Pinpoint the cell where the given text exists, returning its [X, Y] midpoint coordinate. 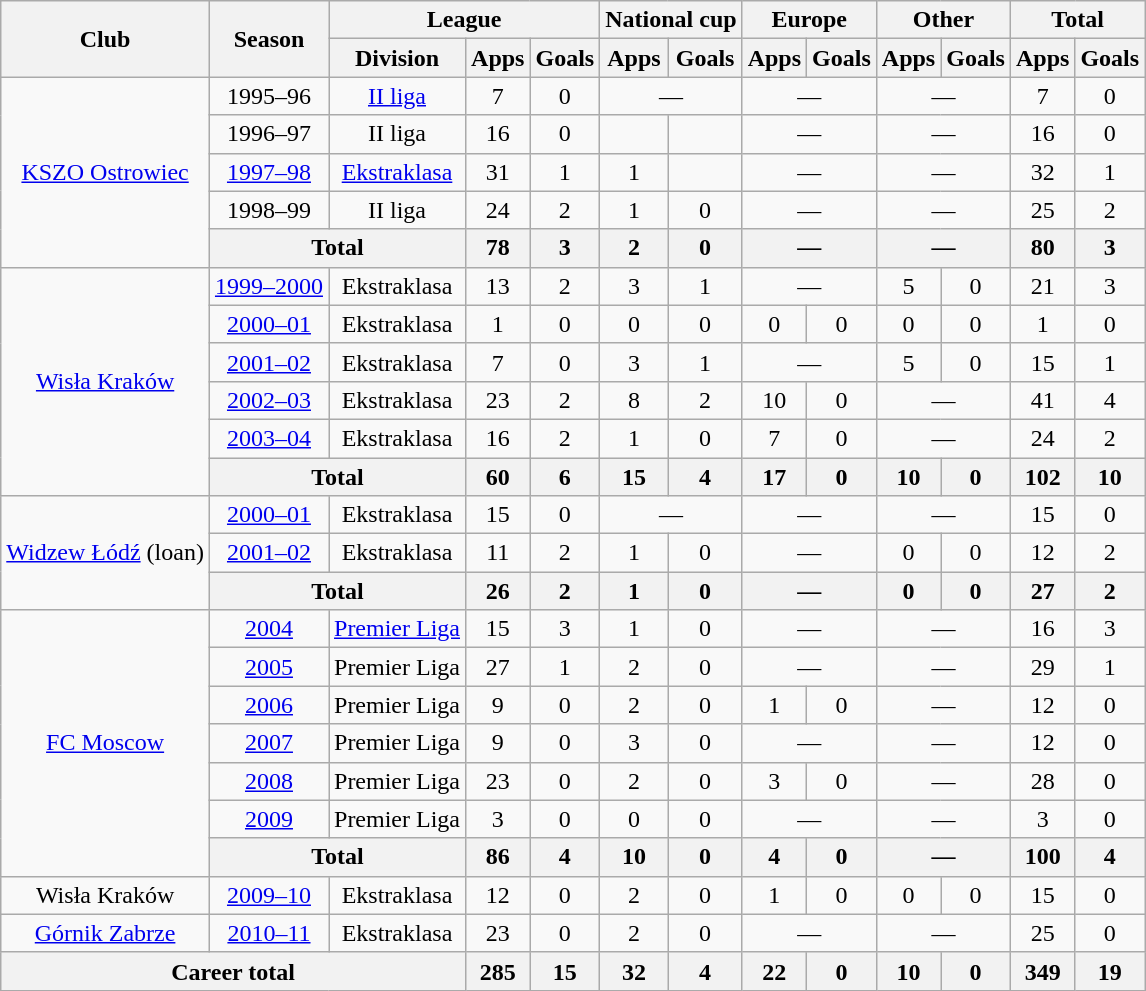
Season [268, 39]
2004 [268, 629]
2009 [268, 819]
2009–10 [268, 895]
Club [106, 39]
Widzew Łódź (loan) [106, 553]
29 [1042, 667]
2002–03 [268, 400]
13 [498, 286]
26 [498, 591]
349 [1042, 971]
60 [498, 477]
Górnik Zabrze [106, 933]
1999–2000 [268, 286]
78 [498, 248]
1997–98 [268, 172]
Division [396, 58]
21 [1042, 286]
31 [498, 172]
17 [774, 477]
Europe [809, 20]
FC Moscow [106, 743]
80 [1042, 248]
2006 [268, 705]
100 [1042, 857]
6 [565, 477]
86 [498, 857]
8 [634, 400]
National cup [671, 20]
11 [498, 553]
22 [774, 971]
28 [1042, 781]
Other [943, 20]
2003–04 [268, 438]
KSZO Ostrowiec [106, 172]
102 [1042, 477]
League [464, 20]
1995–96 [268, 96]
41 [1042, 400]
2010–11 [268, 933]
2005 [268, 667]
19 [1110, 971]
2008 [268, 781]
2007 [268, 743]
Career total [234, 971]
285 [498, 971]
1996–97 [268, 134]
1998–99 [268, 210]
